From the cell containing the given text, extract its center point as (X, Y) coordinate. 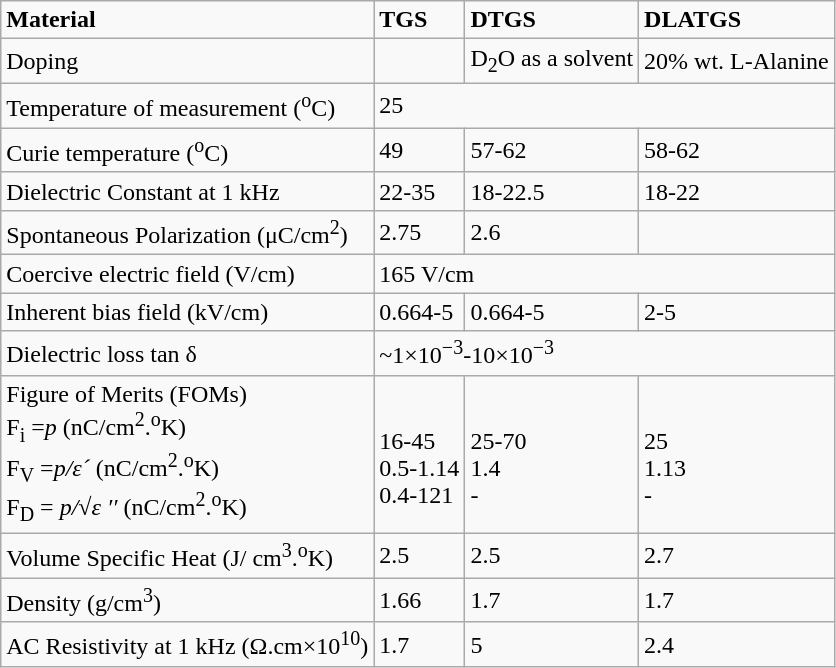
Inherent bias field (kV/cm) (188, 312)
AC Resistivity at 1 kHz (Ω.cm×1010) (188, 644)
Coercive electric field (V/cm) (188, 274)
Density (g/cm3) (188, 600)
Doping (188, 61)
D2O as a solvent (552, 61)
TGS (420, 20)
25-701.4- (552, 454)
2-5 (737, 312)
16-450.5-1.140.4-121 (420, 454)
Material (188, 20)
20% wt. L-Alanine (737, 61)
18-22.5 (552, 191)
25 (604, 106)
Curie temperature (oC) (188, 150)
57-62 (552, 150)
Temperature of measurement (oC) (188, 106)
58-62 (737, 150)
2.75 (420, 232)
251.13- (737, 454)
Figure of Merits (FOMs)Fi =p (nC/cm2.oK)FV =p/ε´ (nC/cm2.oK)FD = p/√ε ′′ (nC/cm2.oK) (188, 454)
DLATGS (737, 20)
Dielectric loss tan δ (188, 354)
1.66 (420, 600)
Dielectric Constant at 1 kHz (188, 191)
165 V/cm (604, 274)
Spontaneous Polarization (μC/cm2) (188, 232)
~1×10−3-10×10−3 (604, 354)
2.4 (737, 644)
2.7 (737, 556)
49 (420, 150)
2.6 (552, 232)
22-35 (420, 191)
Volume Specific Heat (J/ cm3.oK) (188, 556)
18-22 (737, 191)
DTGS (552, 20)
5 (552, 644)
